Provide the [x, y] coordinate of the cell's center where the given text is located.  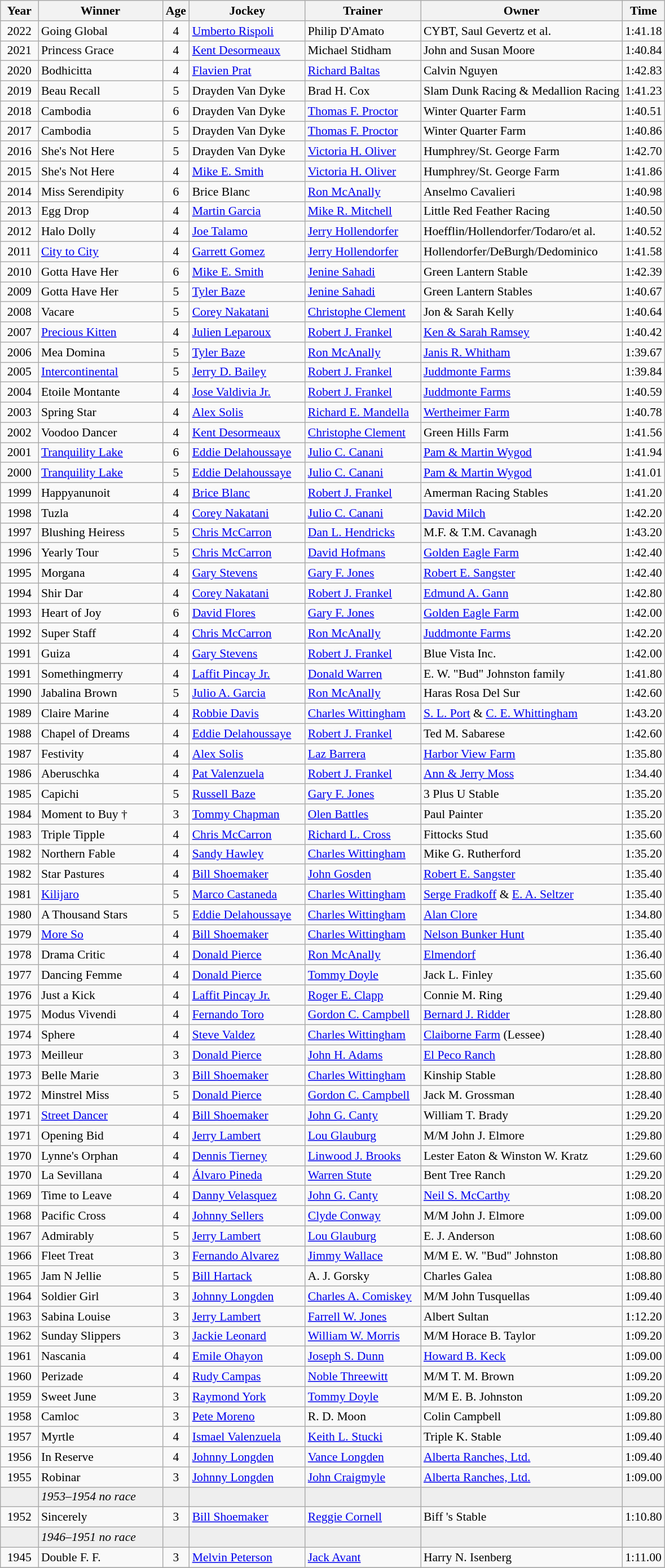
1968 [19, 1216]
Mea Domina [100, 352]
1979 [19, 935]
1:41.86 [643, 171]
1996 [19, 553]
1985 [19, 794]
Aberuschka [100, 774]
1:40.52 [643, 232]
1:40.86 [643, 131]
Green Lantern Stables [521, 292]
1:40.67 [643, 292]
Halo Dolly [100, 232]
Raymond York [247, 1397]
Winner [100, 11]
Miss Serendipity [100, 192]
Sphere [100, 1035]
1946–1951 no race [100, 1538]
Colin Campbell [521, 1417]
Heart of Joy [100, 613]
Harbor View Farm [521, 754]
Minstrel Miss [100, 1096]
1987 [19, 754]
R. D. Moon [363, 1417]
Bent Tree Ranch [521, 1176]
1:41.80 [643, 674]
John and Susan Moore [521, 51]
Jerry D. Bailey [247, 372]
Lester Eaton & Winston W. Kratz [521, 1156]
Fernando Alvarez [247, 1256]
2006 [19, 352]
1:41.23 [643, 91]
A Thousand Stars [100, 915]
1:42.80 [643, 593]
1:12.20 [643, 1317]
Vacare [100, 312]
1994 [19, 593]
Alan Clore [521, 915]
2022 [19, 31]
Guiza [100, 653]
Triple Tipple [100, 834]
Morgana [100, 573]
1983 [19, 834]
Charles A. Comiskey [363, 1296]
Serge Fradkoff & E. A. Seltzer [521, 895]
Richard E. Mandella [363, 413]
Myrtle [100, 1437]
2013 [19, 211]
John Gosden [363, 874]
Rudy Campas [247, 1377]
1963 [19, 1317]
Jack M. Grossman [521, 1096]
Mike R. Mitchell [363, 211]
1960 [19, 1377]
1955 [19, 1477]
Modus Vivendi [100, 1015]
2019 [19, 91]
1999 [19, 493]
Tuzla [100, 513]
1:39.84 [643, 372]
Capichi [100, 794]
Green Lantern Stable [521, 272]
1:41.56 [643, 432]
Johnny Sellers [247, 1216]
Pat Valenzuela [247, 774]
1978 [19, 955]
Sincerely [100, 1517]
1:36.40 [643, 955]
Janis R. Whitham [521, 352]
1:40.51 [643, 111]
Marco Castaneda [247, 895]
1:40.64 [643, 312]
1:08.20 [643, 1196]
Nelson Bunker Hunt [521, 935]
1958 [19, 1417]
Dennis Tierney [247, 1156]
Time [643, 11]
M/M Horace B. Taylor [521, 1336]
1:29.40 [643, 995]
1:34.80 [643, 915]
Camloc [100, 1417]
Hoefflin/Hollendorfer/Todaro/et al. [521, 232]
Pacific Cross [100, 1216]
1989 [19, 714]
1962 [19, 1336]
Howard B. Keck [521, 1357]
2007 [19, 332]
1:40.78 [643, 413]
Beau Recall [100, 91]
Jimmy Wallace [363, 1256]
Russell Baze [247, 794]
Admirably [100, 1236]
In Reserve [100, 1457]
Steve Valdez [247, 1035]
E. W. "Bud" Johnston family [521, 674]
La Sevillana [100, 1176]
Paul Painter [521, 814]
Richard L. Cross [363, 834]
Nascania [100, 1357]
Slam Dunk Racing & Medallion Racing [521, 91]
Bernard J. Ridder [521, 1015]
2004 [19, 392]
2003 [19, 413]
Blushing Heiress [100, 533]
Jabalina Brown [100, 694]
Jon & Sarah Kelly [521, 312]
2015 [19, 171]
Julio A. Garcia [247, 694]
Álvaro Pineda [247, 1176]
1976 [19, 995]
1:40.42 [643, 332]
1:41.58 [643, 252]
1:35.80 [643, 754]
Fittocks Stud [521, 834]
City to City [100, 252]
Warren Stute [363, 1176]
Garrett Gomez [247, 252]
Linwood J. Brooks [363, 1156]
Intercontinental [100, 372]
1:41.20 [643, 493]
2016 [19, 152]
Farrell W. Jones [363, 1317]
Moment to Buy † [100, 814]
3 Plus U Stable [521, 794]
1984 [19, 814]
1953–1954 no race [100, 1497]
Emile Ohayon [247, 1357]
Robinar [100, 1477]
Clyde Conway [363, 1216]
Jackie Leonard [247, 1336]
1993 [19, 613]
Dancing Femme [100, 975]
1956 [19, 1457]
1:09.80 [643, 1417]
Super Staff [100, 634]
Ken & Sarah Ramsey [521, 332]
Age [176, 11]
Jack Avant [363, 1557]
Sunday Slippers [100, 1336]
1:41.18 [643, 31]
2001 [19, 453]
1:40.98 [643, 192]
1990 [19, 694]
S. L. Port & C. E. Whittingham [521, 714]
2012 [19, 232]
Voodoo Dancer [100, 432]
1:08.60 [643, 1236]
2008 [19, 312]
1:10.80 [643, 1517]
Anselmo Cavalieri [521, 192]
Jack L. Finley [521, 975]
2014 [19, 192]
Richard Baltas [363, 71]
CYBT, Saul Gevertz et al. [521, 31]
John H. Adams [363, 1055]
Blue Vista Inc. [521, 653]
David Flores [247, 613]
2017 [19, 131]
David Hofmans [363, 553]
1961 [19, 1357]
1986 [19, 774]
Trainer [363, 11]
Philip D'Amato [363, 31]
1988 [19, 734]
Princess Grace [100, 51]
Calvin Nguyen [521, 71]
1974 [19, 1035]
Kilijaro [100, 895]
1959 [19, 1397]
Perizade [100, 1377]
Pete Moreno [247, 1417]
2021 [19, 51]
Meilleur [100, 1055]
1997 [19, 533]
1995 [19, 573]
John Craigmyle [363, 1477]
Sandy Hawley [247, 854]
Ted M. Sabarese [521, 734]
Egg Drop [100, 211]
Flavien Prat [247, 71]
Chapel of Dreams [100, 734]
Bill Hartack [247, 1277]
Harry N. Isenberg [521, 1557]
M/M T. M. Brown [521, 1377]
Soldier Girl [100, 1296]
1:42.39 [643, 272]
1:39.67 [643, 352]
Elmendorf [521, 955]
1952 [19, 1517]
Vance Longden [363, 1457]
Hollendorfer/DeBurgh/Dedominico [521, 252]
Martin Garcia [247, 211]
2000 [19, 473]
M.F. & T.M. Cavanagh [521, 533]
Olen Battles [363, 814]
Julien Leparoux [247, 332]
1957 [19, 1437]
Reggie Cornell [363, 1517]
Laz Barrera [363, 754]
M/M E. W. "Bud" Johnston [521, 1256]
Kinship Stable [521, 1075]
Jose Valdivia Jr. [247, 392]
Green Hills Farm [521, 432]
1:40.84 [643, 51]
1972 [19, 1096]
Lynne's Orphan [100, 1156]
Roger E. Clapp [363, 995]
1977 [19, 975]
Robbie Davis [247, 714]
1:41.01 [643, 473]
E. J. Anderson [521, 1236]
1:34.40 [643, 774]
Michael Stidham [363, 51]
Precious Kitten [100, 332]
Fernando Toro [247, 1015]
Just a Kick [100, 995]
1981 [19, 895]
Jam N Jellie [100, 1277]
Yearly Tour [100, 553]
Joseph S. Dunn [363, 1357]
1:42.83 [643, 71]
Connie M. Ring [521, 995]
Dan L. Hendricks [363, 533]
Little Red Feather Racing [521, 211]
Bodhicitta [100, 71]
Owner [521, 11]
Neil S. McCarthy [521, 1196]
Ismael Valenzuela [247, 1437]
2020 [19, 71]
Jockey [247, 11]
Mike G. Rutherford [521, 854]
1:40.50 [643, 211]
David Milch [521, 513]
1:29.60 [643, 1156]
1975 [19, 1015]
Northern Fable [100, 854]
1:40.59 [643, 392]
Sweet June [100, 1397]
1:41.94 [643, 453]
Shir Dar [100, 593]
Wertheimer Farm [521, 413]
Amerman Racing Stables [521, 493]
2011 [19, 252]
William T. Brady [521, 1116]
Claiborne Farm (Lessee) [521, 1035]
2002 [19, 432]
1965 [19, 1277]
Drama Critic [100, 955]
1:42.70 [643, 152]
1966 [19, 1256]
Brad H. Cox [363, 91]
2009 [19, 292]
Charles Galea [521, 1277]
2010 [19, 272]
1998 [19, 513]
1945 [19, 1557]
Going Global [100, 31]
1969 [19, 1196]
Haras Rosa Del Sur [521, 694]
Belle Marie [100, 1075]
Melvin Peterson [247, 1557]
Umberto Rispoli [247, 31]
Sabina Louise [100, 1317]
A. J. Gorsky [363, 1277]
Year [19, 11]
William W. Morris [363, 1336]
Albert Sultan [521, 1317]
1:11.00 [643, 1557]
Etoile Montante [100, 392]
Time to Leave [100, 1196]
2018 [19, 111]
M/M E. B. Johnston [521, 1397]
Ann & Jerry Moss [521, 774]
More So [100, 935]
Spring Star [100, 413]
2005 [19, 372]
Claire Marine [100, 714]
1964 [19, 1296]
El Peco Ranch [521, 1055]
Festivity [100, 754]
Double F. F. [100, 1557]
1:29.80 [643, 1136]
1980 [19, 915]
Noble Threewitt [363, 1377]
Triple K. Stable [521, 1437]
1992 [19, 634]
Biff 's Stable [521, 1517]
Donald Warren [363, 674]
1967 [19, 1236]
Street Dancer [100, 1116]
Edmund A. Gann [521, 593]
Star Pastures [100, 874]
Opening Bid [100, 1136]
Fleet Treat [100, 1256]
Somethingmerry [100, 674]
M/M John Tusquellas [521, 1296]
Joe Talamo [247, 232]
Tommy Chapman [247, 814]
Happyanunoit [100, 493]
Danny Velasquez [247, 1196]
Keith L. Stucki [363, 1437]
